Scan for the cell matching the given text and deliver its [x, y] coordinate at center. 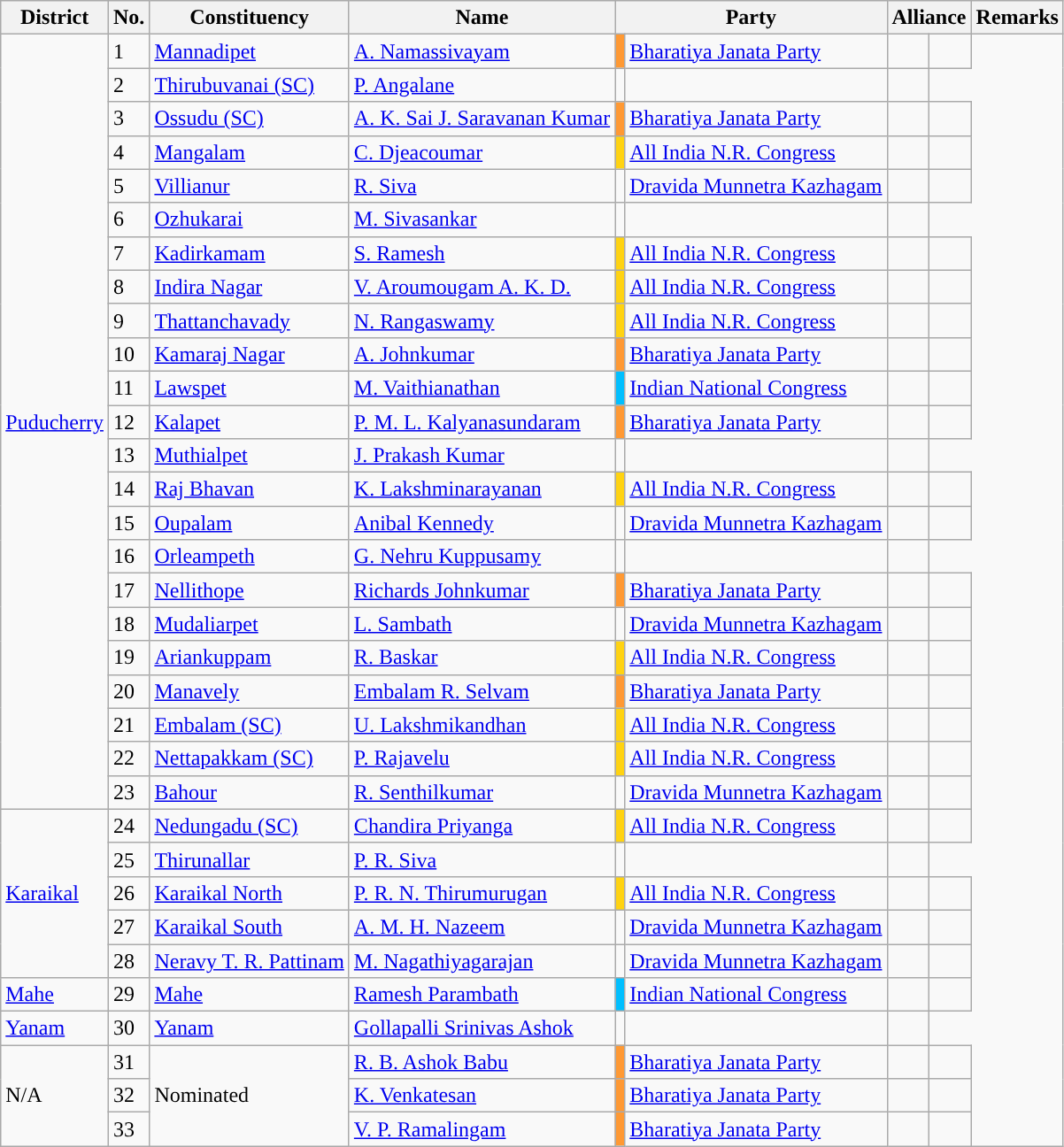
Nedungadu (SC) [250, 826]
Gollapalli Srinivas Ashok [482, 1028]
Remarks [1017, 18]
Ossudu (SC) [250, 119]
J. Prakash Kumar [482, 456]
32 [128, 1096]
Karaikal [55, 893]
Chandira Priyanga [482, 826]
P. M. L. Kalyanasundaram [482, 422]
A. M. H. Nazeem [482, 927]
N. Rangaswamy [482, 320]
15 [128, 523]
P. R. N. Thirumurugan [482, 893]
Embalam R. Selvam [482, 691]
11 [128, 388]
2 [128, 85]
Lawspet [250, 388]
28 [128, 960]
Nellithope [250, 590]
Mangalam [250, 152]
P. Angalane [482, 85]
Anibal Kennedy [482, 523]
R. Siva [482, 186]
Party [751, 18]
Ariankuppam [250, 658]
R. Senthilkumar [482, 792]
Ramesh Parambath [482, 995]
Constituency [250, 18]
Alliance [929, 18]
Ozhukarai [250, 219]
31 [128, 1062]
12 [128, 422]
5 [128, 186]
Name [482, 18]
10 [128, 354]
Orleampeth [250, 557]
G. Nehru Kuppusamy [482, 557]
Mudaliarpet [250, 624]
27 [128, 927]
24 [128, 826]
1 [128, 51]
16 [128, 557]
P. R. Siva [482, 859]
V. P. Ramalingam [482, 1129]
Karaikal South [250, 927]
3 [128, 119]
23 [128, 792]
N/A [55, 1096]
District [55, 18]
Nominated [250, 1096]
Kadirkamam [250, 253]
R. B. Ashok Babu [482, 1062]
19 [128, 658]
Puducherry [55, 421]
Oupalam [250, 523]
K. Venkatesan [482, 1096]
14 [128, 489]
17 [128, 590]
Kamaraj Nagar [250, 354]
A. Johnkumar [482, 354]
U. Lakshmikandhan [482, 725]
Nettapakkam (SC) [250, 758]
8 [128, 287]
7 [128, 253]
Villianur [250, 186]
30 [128, 1028]
S. Ramesh [482, 253]
Neravy T. R. Pattinam [250, 960]
Karaikal North [250, 893]
Kalapet [250, 422]
L. Sambath [482, 624]
6 [128, 219]
M. Vaithianathan [482, 388]
13 [128, 456]
Manavely [250, 691]
No. [128, 18]
18 [128, 624]
Embalam (SC) [250, 725]
Raj Bhavan [250, 489]
22 [128, 758]
26 [128, 893]
M. Sivasankar [482, 219]
K. Lakshminarayanan [482, 489]
Richards Johnkumar [482, 590]
V. Aroumougam A. K. D. [482, 287]
R. Baskar [482, 658]
33 [128, 1129]
A. Namassivayam [482, 51]
21 [128, 725]
20 [128, 691]
A. K. Sai J. Saravanan Kumar [482, 119]
Muthialpet [250, 456]
Thattanchavady [250, 320]
C. Djeacoumar [482, 152]
P. Rajavelu [482, 758]
Bahour [250, 792]
M. Nagathiyagarajan [482, 960]
25 [128, 859]
4 [128, 152]
Thirunallar [250, 859]
Mannadipet [250, 51]
29 [128, 995]
Thirubuvanai (SC) [250, 85]
Indira Nagar [250, 287]
9 [128, 320]
